For the text-containing cell, return its midpoint in [x, y] coordinate format. 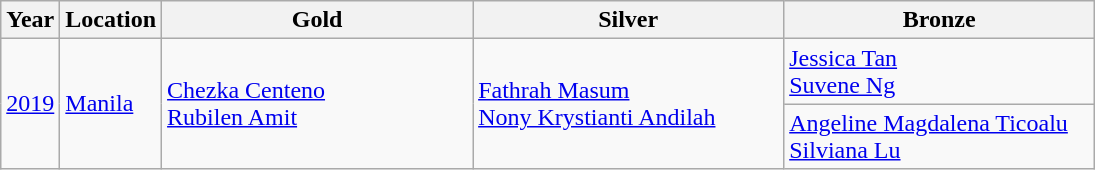
Year [30, 20]
Location [111, 20]
Chezka Centeno Rubilen Amit [318, 104]
Fathrah Masum Nony Krystianti Andilah [628, 104]
Manila [111, 104]
Bronze [940, 20]
2019 [30, 104]
Gold [318, 20]
Angeline Magdalena Ticoalu Silviana Lu [940, 136]
Silver [628, 20]
Jessica Tan Suvene Ng [940, 72]
